Capture the cell that displays the provided text and extract its (X, Y) central coordinate. 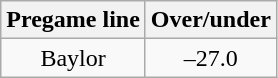
Baylor (74, 58)
Pregame line (74, 20)
Over/under (210, 20)
–27.0 (210, 58)
